Return the [x, y] coordinate for the center point of the cell that contains the specified text.  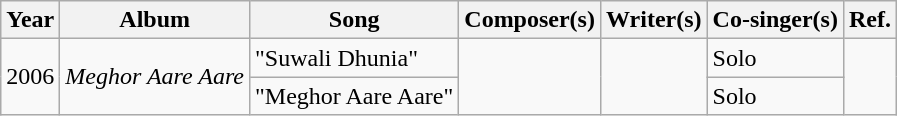
Ref. [870, 20]
Meghor Aare Aare [155, 77]
Composer(s) [530, 20]
Album [155, 20]
"Suwali Dhunia" [354, 58]
"Meghor Aare Aare" [354, 96]
Song [354, 20]
Writer(s) [654, 20]
Year [30, 20]
2006 [30, 77]
Co-singer(s) [775, 20]
